Locate the cell with the specified text and output its (X, Y) center coordinate. 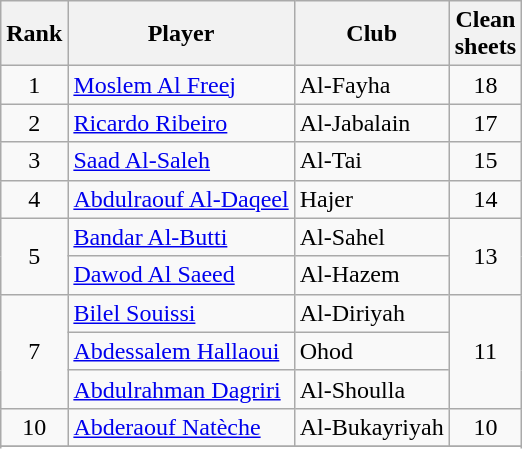
2 (34, 123)
Player (181, 34)
7 (34, 351)
5 (34, 256)
3 (34, 161)
15 (485, 161)
Hajer (372, 199)
17 (485, 123)
Al-Fayha (372, 85)
Al-Bukayriyah (372, 427)
Al-Shoulla (372, 389)
Al-Tai (372, 161)
Club (372, 34)
1 (34, 85)
Abdulraouf Al-Daqeel (181, 199)
Al-Diriyah (372, 313)
Rank (34, 34)
18 (485, 85)
Abdessalem Hallaoui (181, 351)
Saad Al-Saleh (181, 161)
Abderaouf Natèche (181, 427)
Al-Sahel (372, 237)
Cleansheets (485, 34)
Ricardo Ribeiro (181, 123)
4 (34, 199)
Al-Jabalain (372, 123)
Bandar Al-Butti (181, 237)
Ohod (372, 351)
Al-Hazem (372, 275)
Bilel Souissi (181, 313)
Moslem Al Freej (181, 85)
Abdulrahman Dagriri (181, 389)
13 (485, 256)
Dawod Al Saeed (181, 275)
11 (485, 351)
14 (485, 199)
